Find where the given text appears and provide that cell's center as (X, Y) coordinate. 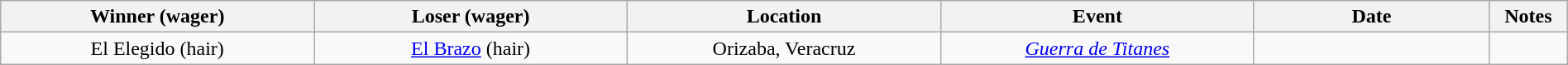
Winner (wager) (157, 17)
Notes (1528, 17)
Orizaba, Veracruz (784, 48)
Event (1097, 17)
Location (784, 17)
El Elegido (hair) (157, 48)
Loser (wager) (471, 17)
Date (1371, 17)
Guerra de Titanes (1097, 48)
El Brazo (hair) (471, 48)
